Find where the given text appears and provide that cell's center as (x, y) coordinate. 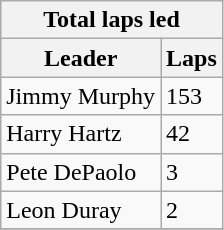
Jimmy Murphy (81, 96)
153 (191, 96)
Harry Hartz (81, 134)
Laps (191, 58)
Total laps led (112, 20)
42 (191, 134)
Pete DePaolo (81, 172)
Leon Duray (81, 210)
3 (191, 172)
Leader (81, 58)
2 (191, 210)
